Locate the cell with the specified text and output its (X, Y) center coordinate. 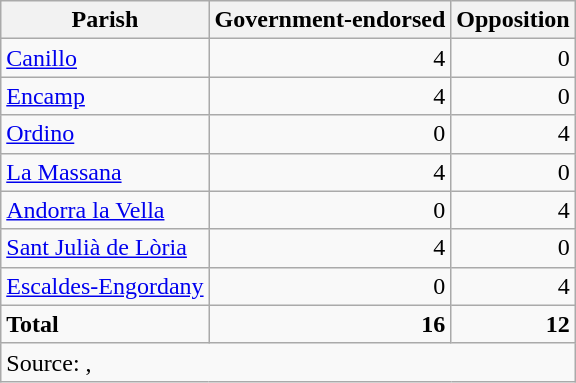
Escaldes-Engordany (105, 286)
Canillo (105, 58)
Sant Julià de Lòria (105, 248)
Total (105, 324)
Government-endorsed (330, 20)
La Massana (105, 172)
16 (330, 324)
Opposition (513, 20)
12 (513, 324)
Encamp (105, 96)
Andorra la Vella (105, 210)
Source: , (288, 362)
Ordino (105, 134)
Parish (105, 20)
